Capture the cell that displays the provided text and extract its [X, Y] central coordinate. 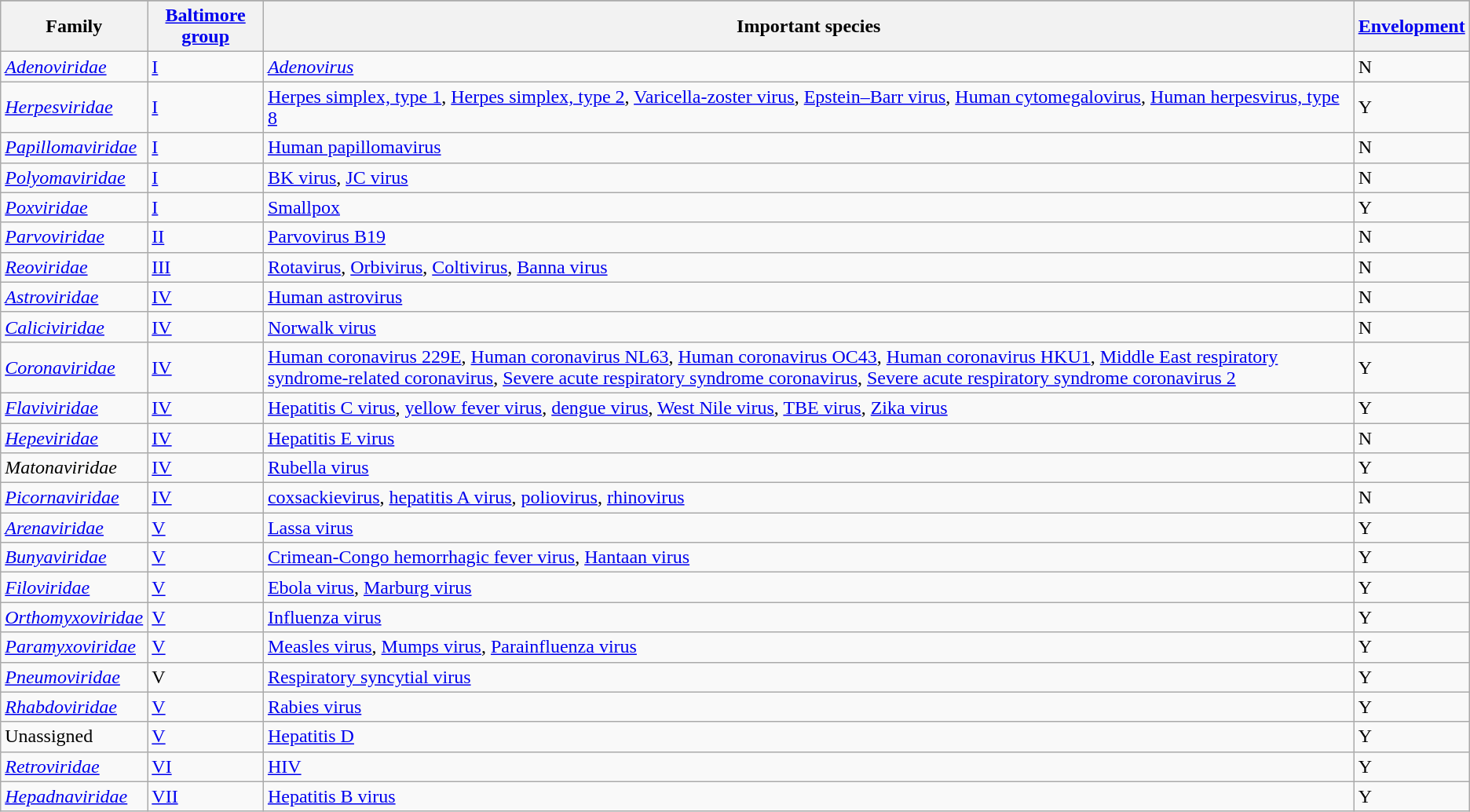
Polyomaviridae [74, 177]
BK virus, JC virus [809, 177]
Herpes simplex, type 1, Herpes simplex, type 2, Varicella-zoster virus, Epstein–Barr virus, Human cytomegalovirus, Human herpesvirus, type 8 [809, 107]
Important species [809, 27]
Norwalk virus [809, 327]
VII [206, 796]
Parvoviridae [74, 237]
Hepeviridae [74, 437]
Unassigned [74, 737]
Hepatitis D [809, 737]
Hepatitis E virus [809, 437]
Adenovirus [809, 67]
Crimean-Congo hemorrhagic fever virus, Hantaan virus [809, 558]
Pneumoviridae [74, 677]
Human papillomavirus [809, 148]
Bunyaviridae [74, 558]
Human astrovirus [809, 297]
Lassa virus [809, 528]
HIV [809, 766]
Papillomaviridae [74, 148]
Flaviviridae [74, 408]
Astroviridae [74, 297]
II [206, 237]
Picornaviridae [74, 498]
Reoviridae [74, 267]
Rhabdoviridae [74, 707]
Filoviridae [74, 587]
Orthomyxoviridae [74, 617]
Rubella virus [809, 468]
Paramyxoviridae [74, 647]
Baltimore group [206, 27]
Herpesviridae [74, 107]
Hepadnaviridae [74, 796]
Hepatitis B virus [809, 796]
Envelopment [1412, 27]
Poxviridae [74, 207]
Hepatitis C virus, yellow fever virus, dengue virus, West Nile virus, TBE virus, Zika virus [809, 408]
Rotavirus, Orbivirus, Coltivirus, Banna virus [809, 267]
Adenoviridae [74, 67]
Smallpox [809, 207]
Measles virus, Mumps virus, Parainfluenza virus [809, 647]
Rabies virus [809, 707]
Arenaviridae [74, 528]
Ebola virus, Marburg virus [809, 587]
Coronaviridae [74, 368]
Parvovirus B19 [809, 237]
Influenza virus [809, 617]
Retroviridae [74, 766]
VI [206, 766]
Caliciviridae [74, 327]
Respiratory syncytial virus [809, 677]
Family [74, 27]
III [206, 267]
Matonaviridae [74, 468]
coxsackievirus, hepatitis A virus, poliovirus, rhinovirus [809, 498]
